Extract the [X, Y] coordinate from the center of the cell holding the provided text.  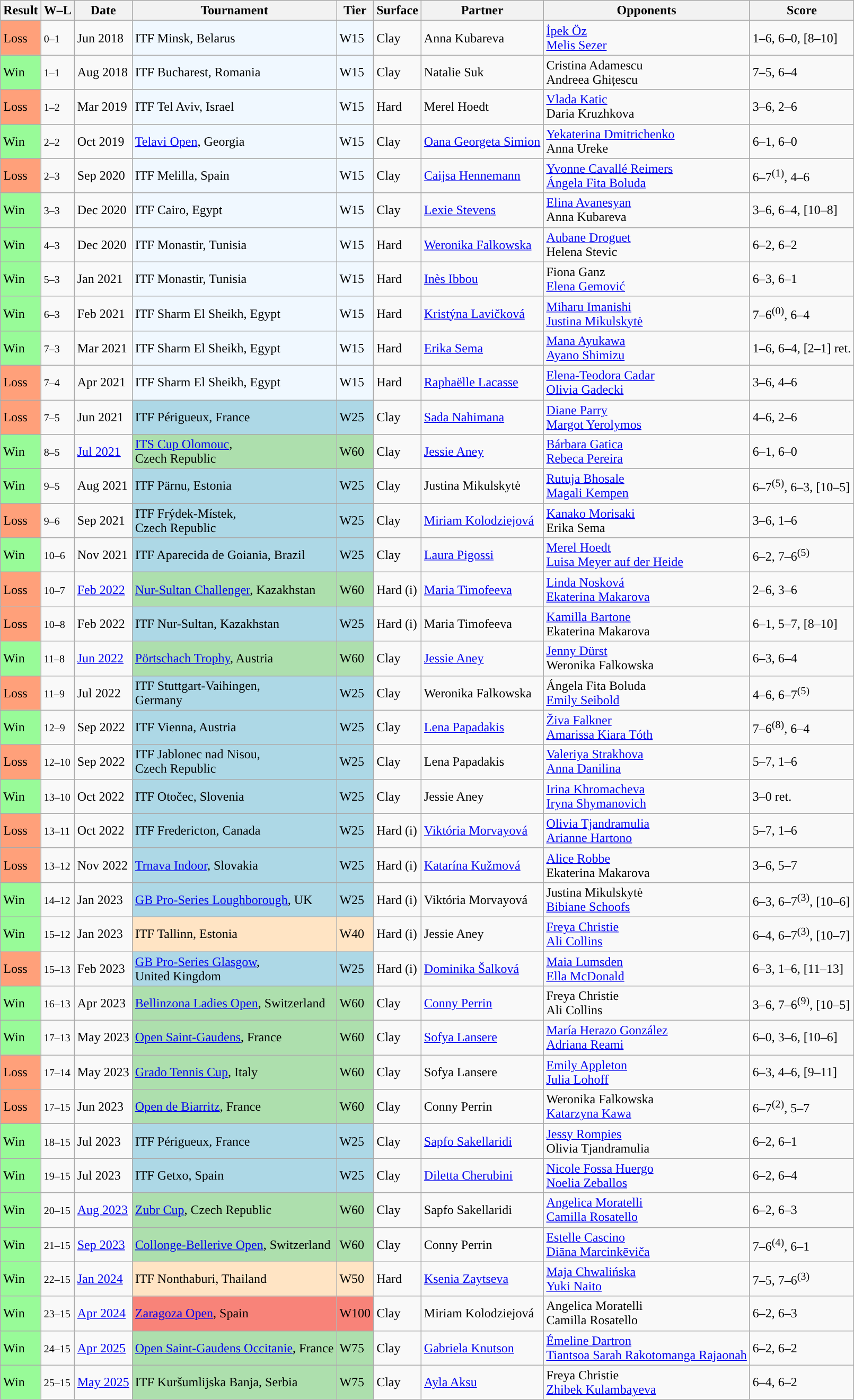
Jan 2021 [103, 279]
Jenny Dürst Weronika Falkowska [647, 658]
7–5 [57, 417]
Maja Chwalińska Yuki Naito [647, 1279]
Ángela Fita Boluda Emily Seibold [647, 693]
16–13 [57, 1004]
Apr 2024 [103, 1313]
Aug 2023 [103, 1210]
Kanako Morisaki Erika Sema [647, 520]
10–8 [57, 624]
Trnava Indoor, Slovakia [234, 865]
13–10 [57, 796]
Nicole Fossa Huergo Noelia Zeballos [647, 1175]
7–6(8), 6–4 [802, 727]
6–2, 6–1 [802, 1141]
1–6, 6–4, [2–1] ret. [802, 348]
Open de Biarritz, France [234, 1106]
Open Saint-Gaudens, France [234, 1038]
3–0 ret. [802, 796]
3–6, 5–7 [802, 865]
Collonge-Bellerive Open, Switzerland [234, 1244]
GB Pro-Series Glasgow, United Kingdom [234, 969]
ITF Fredericton, Canada [234, 831]
Anna Kubareva [482, 38]
ITF Tel Aviv, Israel [234, 107]
Sep 2020 [103, 176]
Pörtschach Trophy, Austria [234, 658]
11–8 [57, 658]
ITF Aparecida de Goiania, Brazil [234, 555]
Bellinzona Ladies Open, Switzerland [234, 1004]
6–3, 6–4 [802, 658]
ITF Nonthaburi, Thailand [234, 1279]
Yvonne Cavallé Reimers Ángela Fita Boluda [647, 176]
Aug 2018 [103, 72]
6–2, 7–6(5) [802, 555]
6–7(5), 6–3, [10–5] [802, 486]
ITF Bucharest, Romania [234, 72]
17–15 [57, 1106]
Natalie Suk [482, 72]
GB Pro-Series Loughborough, UK [234, 900]
W100 [355, 1313]
6–4, 6–7(3), [10–7] [802, 934]
3–6, 2–6 [802, 107]
Oana Georgeta Simion [482, 141]
ITS Cup Olomouc, Czech Republic [234, 451]
Irina Khromacheva Iryna Shymanovich [647, 796]
Živa Falkner Amarissa Kiara Tóth [647, 727]
7–3 [57, 348]
Diane Parry Margot Yerolymos [647, 417]
Olivia Tjandramulia Arianne Hartono [647, 831]
Emily Appleton Julia Lohoff [647, 1073]
Open Saint-Gaudens Occitanie, France [234, 1348]
11–9 [57, 693]
Jun 2021 [103, 417]
3–6, 7–6(9), [10–5] [802, 1004]
Cristina Adamescu Andreea Ghițescu [647, 72]
7–6(4), 6–1 [802, 1244]
Jun 2022 [103, 658]
ITF Jablonec nad Nisou, Czech Republic [234, 762]
1–1 [57, 72]
9–6 [57, 520]
Sada Nahimana [482, 417]
Kamilla Bartone Ekaterina Makarova [647, 624]
Score [802, 11]
17–13 [57, 1038]
Grado Tennis Cup, Italy [234, 1073]
Nov 2021 [103, 555]
7–5, 6–4 [802, 72]
15–12 [57, 934]
Opponents [647, 11]
Nov 2022 [103, 865]
Bárbara Gatica Rebeca Pereira [647, 451]
Ayla Aksu [482, 1382]
3–6, 6–4, [10–8] [802, 210]
ITF Pärnu, Estonia [234, 486]
1–2 [57, 107]
ITF Tallinn, Estonia [234, 934]
Valeriya Strakhova Anna Danilina [647, 762]
Result [21, 11]
4–6, 6–7(5) [802, 693]
24–15 [57, 1348]
6–3, 6–7(3), [10–6] [802, 900]
13–11 [57, 831]
2–6, 3–6 [802, 589]
5–3 [57, 279]
7–6(0), 6–4 [802, 314]
6–7(1), 4–6 [802, 176]
W50 [355, 1279]
Freya Christie Zhibek Kulambayeva [647, 1382]
ITF Kuršumlijska Banja, Serbia [234, 1382]
Partner [482, 11]
Mar 2019 [103, 107]
6–4, 6–2 [802, 1382]
13–12 [57, 865]
Mana Ayukawa Ayano Shimizu [647, 348]
Aug 2021 [103, 486]
Tier [355, 11]
12–9 [57, 727]
6–1, 5–7, [8–10] [802, 624]
ITF Getxo, Spain [234, 1175]
W–L [57, 11]
Mar 2021 [103, 348]
İpek Öz Melis Sezer [647, 38]
Elena-Teodora Cadar Olivia Gadecki [647, 383]
Estelle Cascino Diāna Marcinkēviča [647, 1244]
14–12 [57, 900]
6–2, 6–4 [802, 1175]
Zaragoza Open, Spain [234, 1313]
Gabriela Knutson [482, 1348]
Lexie Stevens [482, 210]
Katarína Kužmová [482, 865]
Dominika Šalková [482, 969]
Apr 2023 [103, 1004]
Telavi Open, Georgia [234, 141]
10–7 [57, 589]
Merel Hoedt [482, 107]
21–15 [57, 1244]
Justina Mikulskytė Bibiane Schoofs [647, 900]
ITF Otočec, Slovenia [234, 796]
Justina Mikulskytė [482, 486]
Feb 2023 [103, 969]
9–5 [57, 486]
3–3 [57, 210]
4–6, 2–6 [802, 417]
7–5, 7–6(3) [802, 1279]
6–7(2), 5–7 [802, 1106]
1–6, 6–0, [8–10] [802, 38]
Oct 2019 [103, 141]
Rutuja Bhosale Magali Kempen [647, 486]
Erika Sema [482, 348]
15–13 [57, 969]
3–6, 1–6 [802, 520]
Jan 2024 [103, 1279]
8–5 [57, 451]
Linda Nosková Ekaterina Makarova [647, 589]
4–3 [57, 245]
Tournament [234, 11]
Aubane Droguet Helena Stevic [647, 245]
Caijsa Hennemann [482, 176]
Apr 2025 [103, 1348]
ITF Vienna, Austria [234, 727]
ITF Stuttgart-Vaihingen, Germany [234, 693]
10–6 [57, 555]
23–15 [57, 1313]
19–15 [57, 1175]
2–3 [57, 176]
Feb 2021 [103, 314]
Jul 2021 [103, 451]
Jun 2018 [103, 38]
6–3, 1–6, [11–13] [802, 969]
Alice Robbe Ekaterina Makarova [647, 865]
Jun 2023 [103, 1106]
6–0, 3–6, [10–6] [802, 1038]
Fiona Ganz Elena Gemović [647, 279]
ITF Cairo, Egypt [234, 210]
Yekaterina Dmitrichenko Anna Ureke [647, 141]
Apr 2021 [103, 383]
18–15 [57, 1141]
6–3 [57, 314]
Jul 2022 [103, 693]
Date [103, 11]
Zubr Cup, Czech Republic [234, 1210]
Miharu Imanishi Justina Mikulskytė [647, 314]
Sep 2021 [103, 520]
0–1 [57, 38]
W40 [355, 934]
Weronika Falkowska Katarzyna Kawa [647, 1106]
Ksenia Zaytseva [482, 1279]
20–15 [57, 1210]
ITF Melilla, Spain [234, 176]
Surface [398, 11]
3–6, 4–6 [802, 383]
ITF Frýdek-Místek, Czech Republic [234, 520]
Nur-Sultan Challenger, Kazakhstan [234, 589]
Raphaëlle Lacasse [482, 383]
22–15 [57, 1279]
Sep 2023 [103, 1244]
Merel Hoedt Luisa Meyer auf der Heide [647, 555]
Elina Avanesyan Anna Kubareva [647, 210]
Émeline Dartron Tiantsoa Sarah Rakotomanga Rajaonah [647, 1348]
Laura Pigossi [482, 555]
ITF Minsk, Belarus [234, 38]
Jessy Rompies Olivia Tjandramulia [647, 1141]
12–10 [57, 762]
Kristýna Lavičková [482, 314]
May 2025 [103, 1382]
Diletta Cherubini [482, 1175]
6–3, 6–1 [802, 279]
Maia Lumsden Ella McDonald [647, 969]
6–3, 4–6, [9–11] [802, 1073]
2–2 [57, 141]
17–14 [57, 1073]
7–4 [57, 383]
Vlada Katic Daria Kruzhkova [647, 107]
ITF Nur-Sultan, Kazakhstan [234, 624]
María Herazo González Adriana Reami [647, 1038]
Inès Ibbou [482, 279]
25–15 [57, 1382]
